Locate the cell with the specified text and output its [X, Y] center coordinate. 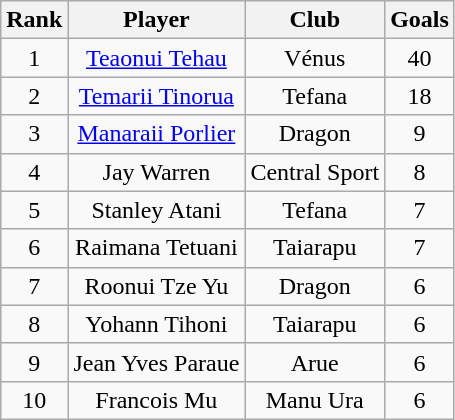
3 [34, 134]
2 [34, 96]
Stanley Atani [156, 210]
5 [34, 210]
Jay Warren [156, 172]
Player [156, 20]
Francois Mu [156, 400]
Vénus [315, 58]
Teaonui Tehau [156, 58]
18 [420, 96]
Raimana Tetuani [156, 248]
Arue [315, 362]
1 [34, 58]
Jean Yves Paraue [156, 362]
Yohann Tihoni [156, 324]
Manu Ura [315, 400]
Temarii Tinorua [156, 96]
4 [34, 172]
Rank [34, 20]
10 [34, 400]
Central Sport [315, 172]
40 [420, 58]
Goals [420, 20]
Club [315, 20]
Manaraii Porlier [156, 134]
Roonui Tze Yu [156, 286]
